Provide the [x, y] coordinate of the cell's center where the given text is located.  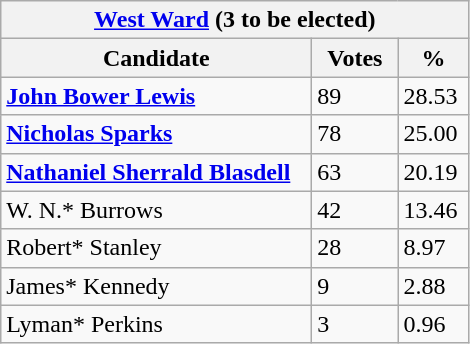
0.96 [434, 324]
Nathaniel Sherrald Blasdell [156, 172]
9 [355, 286]
Votes [355, 58]
25.00 [434, 134]
28.53 [434, 96]
Candidate [156, 58]
89 [355, 96]
Nicholas Sparks [156, 134]
Lyman* Perkins [156, 324]
2.88 [434, 286]
63 [355, 172]
42 [355, 210]
3 [355, 324]
John Bower Lewis [156, 96]
13.46 [434, 210]
8.97 [434, 248]
% [434, 58]
James* Kennedy [156, 286]
Robert* Stanley [156, 248]
W. N.* Burrows [156, 210]
28 [355, 248]
20.19 [434, 172]
78 [355, 134]
West Ward (3 to be elected) [235, 20]
